Determine the (X, Y) coordinate at the center of the cell enclosing the given text.  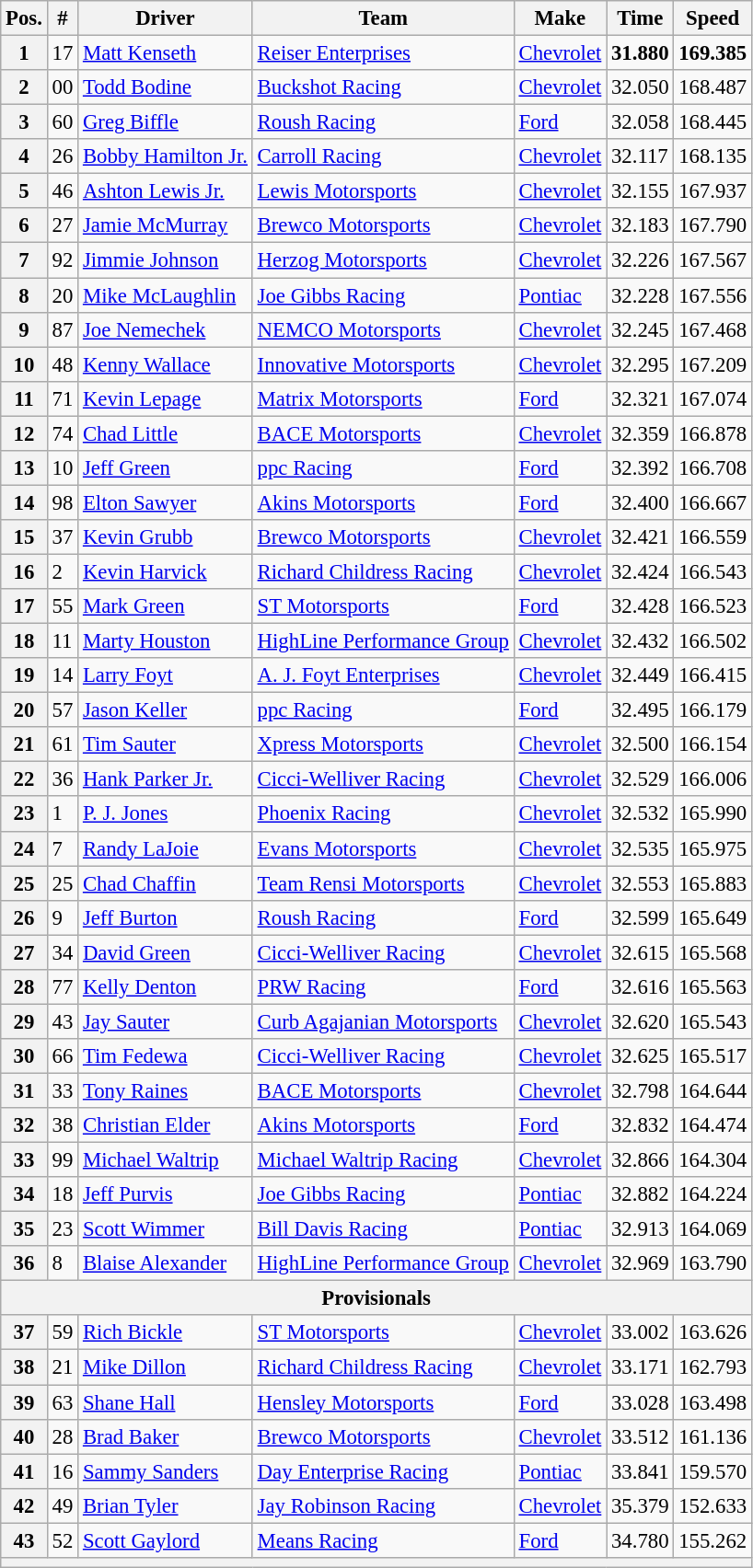
33.002 (641, 1333)
159.570 (712, 1471)
166.667 (712, 502)
Jeff Purvis (166, 1194)
Jay Sauter (166, 1021)
Shane Hall (166, 1402)
Bobby Hamilton Jr. (166, 156)
32.228 (641, 295)
32.400 (641, 502)
32.616 (641, 987)
32 (24, 1125)
Team Rensi Motorsports (383, 883)
Chad Chaffin (166, 883)
167.937 (712, 191)
71 (63, 398)
Jason Keller (166, 710)
Reiser Enterprises (383, 53)
Mike McLaughlin (166, 295)
32.058 (641, 122)
32.529 (641, 779)
Team (383, 18)
166.543 (712, 571)
155.262 (712, 1540)
167.468 (712, 329)
Jeff Burton (166, 917)
168.135 (712, 156)
22 (24, 779)
164.069 (712, 1229)
32.117 (641, 156)
164.224 (712, 1194)
166.154 (712, 744)
David Green (166, 952)
Sammy Sanders (166, 1471)
169.385 (712, 53)
30 (24, 1056)
19 (24, 675)
32.866 (641, 1160)
33.171 (641, 1367)
Tim Sauter (166, 744)
Matrix Motorsports (383, 398)
Xpress Motorsports (383, 744)
162.793 (712, 1367)
Day Enterprise Racing (383, 1471)
13 (24, 468)
32.532 (641, 814)
52 (63, 1540)
77 (63, 987)
Rich Bickle (166, 1333)
# (63, 18)
165.543 (712, 1021)
167.074 (712, 398)
32.495 (641, 710)
Mark Green (166, 606)
32.226 (641, 260)
32.295 (641, 364)
Pos. (24, 18)
32.421 (641, 537)
48 (63, 364)
60 (63, 122)
3 (24, 122)
98 (63, 502)
Time (641, 18)
32.321 (641, 398)
32.392 (641, 468)
165.563 (712, 987)
32.599 (641, 917)
Make (560, 18)
161.136 (712, 1436)
15 (24, 537)
Curb Agajanian Motorsports (383, 1021)
Bill Davis Racing (383, 1229)
Buckshot Racing (383, 87)
32.882 (641, 1194)
168.445 (712, 122)
32.050 (641, 87)
33.512 (641, 1436)
167.790 (712, 225)
A. J. Foyt Enterprises (383, 675)
32.832 (641, 1125)
165.649 (712, 917)
61 (63, 744)
40 (24, 1436)
Evans Motorsports (383, 848)
33.028 (641, 1402)
32.625 (641, 1056)
32.500 (641, 744)
32.798 (641, 1090)
Larry Foyt (166, 675)
166.415 (712, 675)
Jimmie Johnson (166, 260)
165.883 (712, 883)
32.535 (641, 848)
168.487 (712, 87)
87 (63, 329)
55 (63, 606)
Randy LaJoie (166, 848)
74 (63, 433)
166.006 (712, 779)
165.990 (712, 814)
Brian Tyler (166, 1505)
32.428 (641, 606)
163.790 (712, 1263)
Marty Houston (166, 641)
31 (24, 1090)
32.620 (641, 1021)
Blaise Alexander (166, 1263)
P. J. Jones (166, 814)
35 (24, 1229)
166.878 (712, 433)
32.432 (641, 641)
Tony Raines (166, 1090)
Kenny Wallace (166, 364)
Jeff Green (166, 468)
166.523 (712, 606)
Driver (166, 18)
163.498 (712, 1402)
Kevin Grubb (166, 537)
164.474 (712, 1125)
167.567 (712, 260)
33.841 (641, 1471)
Jay Robinson Racing (383, 1505)
163.626 (712, 1333)
165.568 (712, 952)
164.304 (712, 1160)
166.708 (712, 468)
Michael Waltrip Racing (383, 1160)
Scott Wimmer (166, 1229)
Kevin Lepage (166, 398)
PRW Racing (383, 987)
32.155 (641, 191)
Greg Biffle (166, 122)
166.502 (712, 641)
Scott Gaylord (166, 1540)
32.449 (641, 675)
63 (63, 1402)
24 (24, 848)
Hensley Motorsports (383, 1402)
92 (63, 260)
66 (63, 1056)
Michael Waltrip (166, 1160)
Matt Kenseth (166, 53)
29 (24, 1021)
152.633 (712, 1505)
Means Racing (383, 1540)
Innovative Motorsports (383, 364)
Todd Bodine (166, 87)
Herzog Motorsports (383, 260)
Provisionals (376, 1298)
39 (24, 1402)
34.780 (641, 1540)
41 (24, 1471)
165.517 (712, 1056)
00 (63, 87)
57 (63, 710)
Lewis Motorsports (383, 191)
Jamie McMurray (166, 225)
Kevin Harvick (166, 571)
49 (63, 1505)
32.913 (641, 1229)
Brad Baker (166, 1436)
35.379 (641, 1505)
165.975 (712, 848)
31.880 (641, 53)
46 (63, 191)
32.615 (641, 952)
Ashton Lewis Jr. (166, 191)
Hank Parker Jr. (166, 779)
59 (63, 1333)
32.245 (641, 329)
Speed (712, 18)
5 (24, 191)
32.183 (641, 225)
Christian Elder (166, 1125)
166.559 (712, 537)
42 (24, 1505)
167.556 (712, 295)
99 (63, 1160)
NEMCO Motorsports (383, 329)
166.179 (712, 710)
12 (24, 433)
32.969 (641, 1263)
6 (24, 225)
Tim Fedewa (166, 1056)
32.359 (641, 433)
32.424 (641, 571)
Carroll Racing (383, 156)
Joe Nemechek (166, 329)
167.209 (712, 364)
Mike Dillon (166, 1367)
Elton Sawyer (166, 502)
32.553 (641, 883)
Chad Little (166, 433)
Kelly Denton (166, 987)
4 (24, 156)
164.644 (712, 1090)
Phoenix Racing (383, 814)
